Scan for the cell matching the given text and deliver its [x, y] coordinate at center. 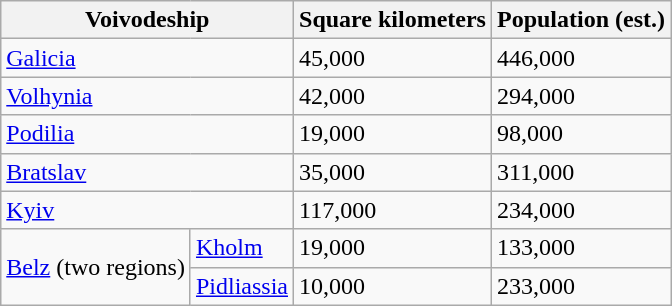
133,000 [580, 248]
446,000 [580, 58]
35,000 [393, 172]
233,000 [580, 286]
Bratslav [148, 172]
Kyiv [148, 210]
Population (est.) [580, 20]
Belz (two regions) [96, 267]
117,000 [393, 210]
98,000 [580, 134]
Galicia [148, 58]
10,000 [393, 286]
311,000 [580, 172]
Square kilometers [393, 20]
Voivodeship [148, 20]
294,000 [580, 96]
234,000 [580, 210]
Kholm [242, 248]
42,000 [393, 96]
Pidliassia [242, 286]
45,000 [393, 58]
Podilia [148, 134]
Volhynia [148, 96]
